From the cell containing the given text, extract its center point as (x, y) coordinate. 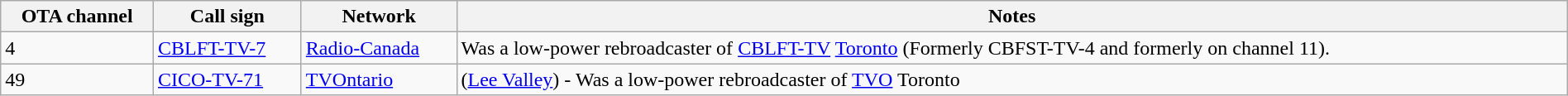
Was a low-power rebroadcaster of CBLFT-TV Toronto (Formerly CBFST-TV-4 and formerly on channel 11). (1012, 48)
Notes (1012, 17)
TVOntario (379, 79)
CBLFT-TV-7 (227, 48)
Network (379, 17)
Radio-Canada (379, 48)
49 (78, 79)
CICO-TV-71 (227, 79)
4 (78, 48)
OTA channel (78, 17)
Call sign (227, 17)
(Lee Valley) - Was a low-power rebroadcaster of TVO Toronto (1012, 79)
